Locate the cell with the specified text and output its (x, y) center coordinate. 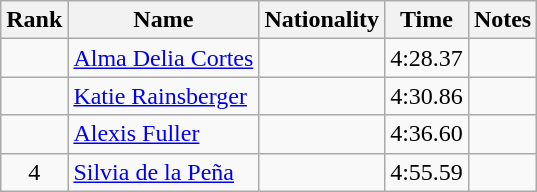
Notes (502, 20)
4:30.86 (427, 96)
Rank (34, 20)
4:55.59 (427, 172)
Katie Rainsberger (164, 96)
4 (34, 172)
Alexis Fuller (164, 134)
Name (164, 20)
Alma Delia Cortes (164, 58)
4:28.37 (427, 58)
4:36.60 (427, 134)
Nationality (322, 20)
Silvia de la Peña (164, 172)
Time (427, 20)
